Output the (X, Y) coordinate of the center of the cell containing the given text.  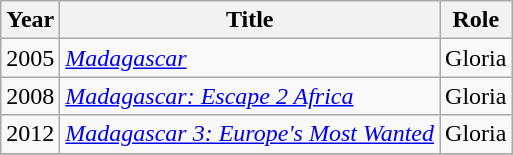
Madagascar (250, 58)
Title (250, 20)
Madagascar 3: Europe's Most Wanted (250, 134)
Year (30, 20)
2008 (30, 96)
Role (476, 20)
2005 (30, 58)
2012 (30, 134)
Madagascar: Escape 2 Africa (250, 96)
